For the text-containing cell, return its midpoint in (x, y) coordinate format. 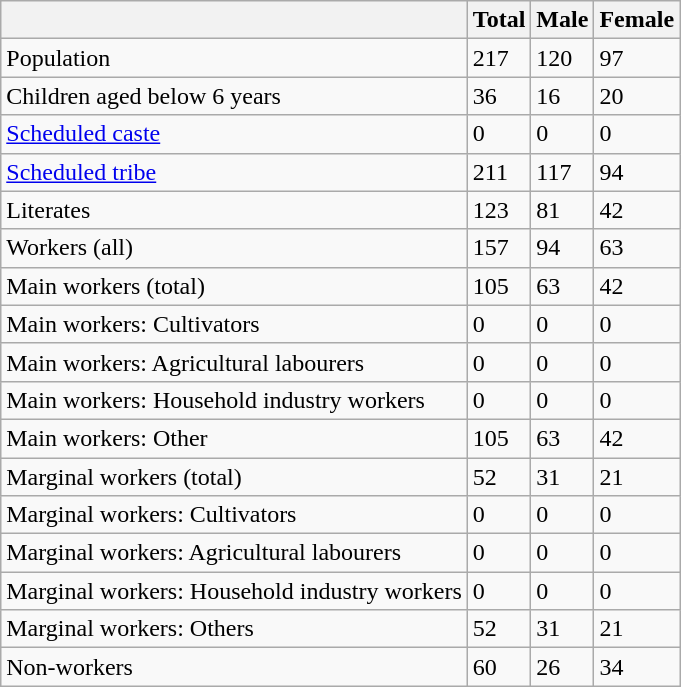
Non-workers (234, 667)
211 (499, 172)
81 (562, 210)
217 (499, 58)
97 (637, 58)
20 (637, 96)
117 (562, 172)
36 (499, 96)
Female (637, 20)
Main workers: Household industry workers (234, 400)
Marginal workers: Agricultural labourers (234, 553)
157 (499, 248)
34 (637, 667)
Scheduled tribe (234, 172)
Main workers: Cultivators (234, 324)
Main workers: Agricultural labourers (234, 362)
Children aged below 6 years (234, 96)
Scheduled caste (234, 134)
Marginal workers: Others (234, 629)
Male (562, 20)
Literates (234, 210)
123 (499, 210)
Population (234, 58)
Main workers: Other (234, 438)
60 (499, 667)
Marginal workers (total) (234, 477)
Main workers (total) (234, 286)
16 (562, 96)
26 (562, 667)
Marginal workers: Cultivators (234, 515)
Total (499, 20)
Workers (all) (234, 248)
Marginal workers: Household industry workers (234, 591)
120 (562, 58)
